Extract the (X, Y) coordinate from the center of the cell holding the provided text.  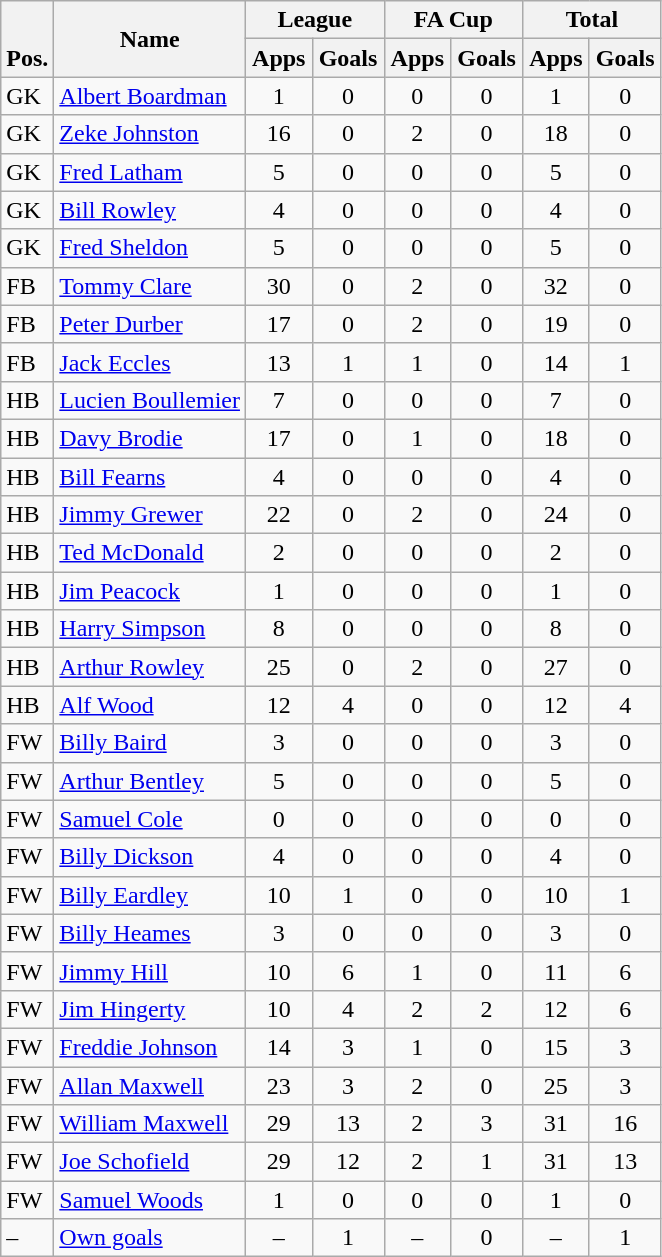
15 (556, 1047)
Samuel Cole (150, 819)
League (314, 20)
William Maxwell (150, 1124)
Jimmy Hill (150, 971)
Billy Heames (150, 933)
Total (592, 20)
Bill Fearns (150, 477)
Jim Peacock (150, 591)
32 (556, 286)
Harry Simpson (150, 629)
19 (556, 324)
Lucien Boullemier (150, 400)
30 (278, 286)
Albert Boardman (150, 96)
Zeke Johnston (150, 134)
Peter Durber (150, 324)
Name (150, 39)
Freddie Johnson (150, 1047)
Pos. (28, 39)
Arthur Bentley (150, 781)
Bill Rowley (150, 210)
Fred Sheldon (150, 248)
Own goals (150, 1238)
23 (278, 1085)
Jim Hingerty (150, 1009)
24 (556, 515)
Joe Schofield (150, 1162)
Davy Brodie (150, 438)
Samuel Woods (150, 1200)
Billy Baird (150, 743)
Billy Dickson (150, 857)
27 (556, 667)
Jimmy Grewer (150, 515)
Allan Maxwell (150, 1085)
Jack Eccles (150, 362)
Billy Eardley (150, 895)
Fred Latham (150, 172)
FA Cup (454, 20)
Tommy Clare (150, 286)
22 (278, 515)
Arthur Rowley (150, 667)
Ted McDonald (150, 553)
Alf Wood (150, 705)
11 (556, 971)
